Capture the cell that displays the provided text and extract its (x, y) central coordinate. 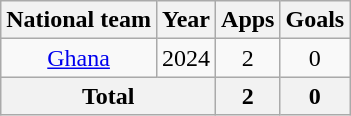
National team (79, 20)
Total (108, 96)
2024 (186, 58)
Apps (248, 20)
Year (186, 20)
Ghana (79, 58)
Goals (315, 20)
